Pinpoint the cell where the given text exists, returning its [x, y] midpoint coordinate. 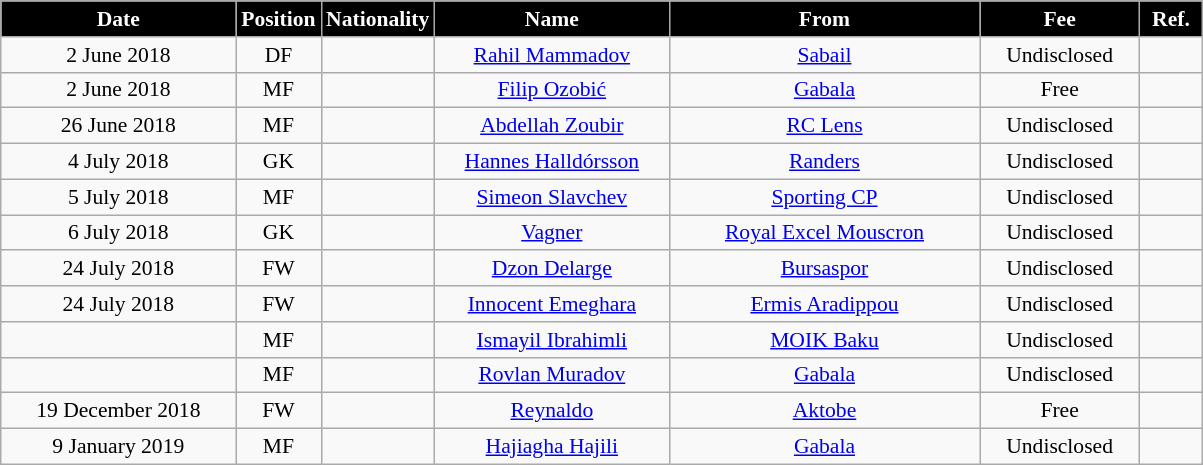
4 July 2018 [118, 162]
Position [278, 19]
Innocent Emeghara [552, 304]
Rovlan Muradov [552, 375]
5 July 2018 [118, 197]
Reynaldo [552, 411]
MOIK Baku [824, 340]
Abdellah Zoubir [552, 126]
Ermis Aradippou [824, 304]
Dzon Delarge [552, 269]
Fee [1060, 19]
RC Lens [824, 126]
Hajiagha Hajili [552, 447]
Name [552, 19]
Date [118, 19]
Ismayil Ibrahimli [552, 340]
6 July 2018 [118, 233]
Simeon Slavchev [552, 197]
DF [278, 55]
Ref. [1172, 19]
9 January 2019 [118, 447]
19 December 2018 [118, 411]
Hannes Halldórsson [552, 162]
26 June 2018 [118, 126]
Sabail [824, 55]
From [824, 19]
Royal Excel Mouscron [824, 233]
Bursaspor [824, 269]
Nationality [378, 19]
Randers [824, 162]
Vagner [552, 233]
Aktobe [824, 411]
Filip Ozobić [552, 90]
Rahil Mammadov [552, 55]
Sporting CP [824, 197]
